Return [x, y] of the center of cell containing provided text 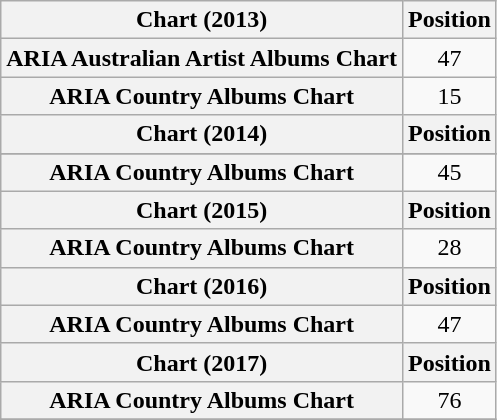
15 [450, 96]
Chart (2014) [202, 134]
ARIA Australian Artist Albums Chart [202, 58]
28 [450, 248]
76 [450, 400]
Chart (2017) [202, 362]
Chart (2016) [202, 286]
Chart (2013) [202, 20]
Chart (2015) [202, 210]
45 [450, 172]
